Extract the (X, Y) coordinate from the center of the cell holding the provided text.  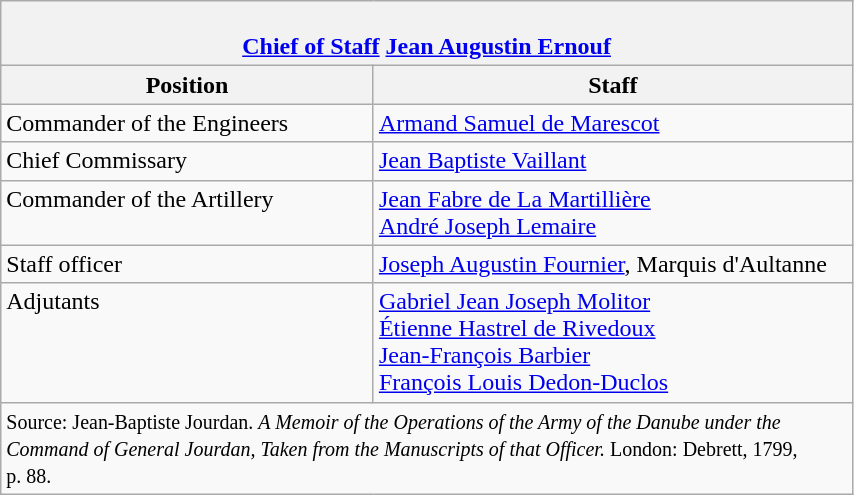
Staff officer (188, 264)
Position (188, 85)
Chief of Staff Jean Augustin Ernouf (427, 34)
Joseph Augustin Fournier, Marquis d'Aultanne (612, 264)
Chief Commissary (188, 161)
Adjutants (188, 342)
Commander of the Artillery (188, 212)
Armand Samuel de Marescot (612, 123)
Gabriel Jean Joseph MolitorÉtienne Hastrel de RivedouxJean-François BarbierFrançois Louis Dedon-Duclos (612, 342)
Jean Fabre de La MartillièreAndré Joseph Lemaire (612, 212)
Commander of the Engineers (188, 123)
Jean Baptiste Vaillant (612, 161)
Staff (612, 85)
